Return (x, y) of the center of cell containing provided text 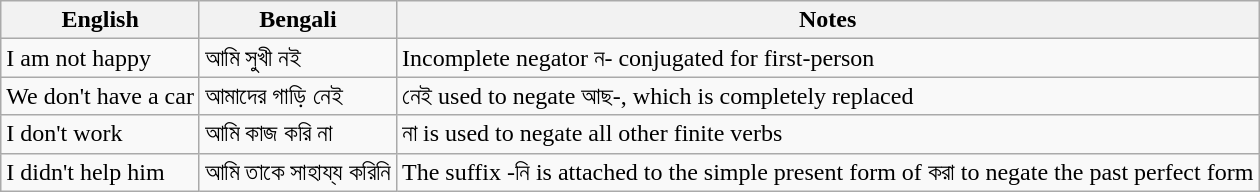
Bengali (298, 20)
Notes (828, 20)
I didn't help him (100, 172)
The suffix -নি is attached to the simple present form of করা to negate the past perfect form (828, 172)
আমাদের গাড়ি নেই (298, 96)
English (100, 20)
I am not happy (100, 58)
না is used to negate all other finite verbs (828, 134)
আমি তাকে সাহায্য করিনি (298, 172)
Incomplete negator ন- conjugated for first-person (828, 58)
I don't work (100, 134)
আমি সুখী নই (298, 58)
আমি কাজ করি না (298, 134)
We don't have a car (100, 96)
নেই used to negate আছ-, which is completely replaced (828, 96)
